Capture the cell that displays the provided text and extract its [X, Y] central coordinate. 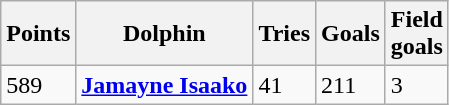
41 [284, 85]
211 [351, 85]
Dolphin [164, 34]
3 [416, 85]
Goals [351, 34]
Jamayne Isaako [164, 85]
Tries [284, 34]
589 [38, 85]
Fieldgoals [416, 34]
Points [38, 34]
